Return the [x, y] coordinate for the center point of the cell that contains the specified text.  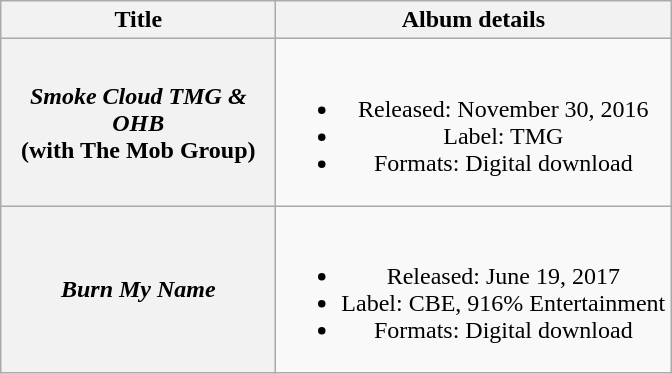
Title [138, 20]
Released: June 19, 2017Label: CBE, 916% EntertainmentFormats: Digital download [474, 290]
Album details [474, 20]
Burn My Name [138, 290]
Smoke Cloud TMG & OHB(with The Mob Group) [138, 122]
Released: November 30, 2016Label: TMGFormats: Digital download [474, 122]
